Provide the (X, Y) coordinate of the cell's center where the given text is located.  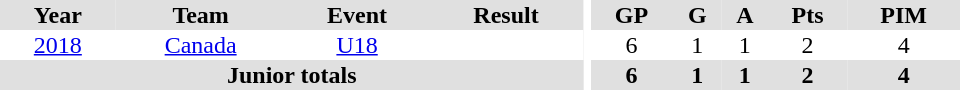
A (745, 15)
Pts (808, 15)
Event (358, 15)
Junior totals (292, 75)
G (698, 15)
Canada (201, 45)
U18 (358, 45)
2018 (58, 45)
PIM (904, 15)
GP (631, 15)
Year (58, 15)
Team (201, 15)
Result (506, 15)
